From the cell containing the given text, extract its center point as [x, y] coordinate. 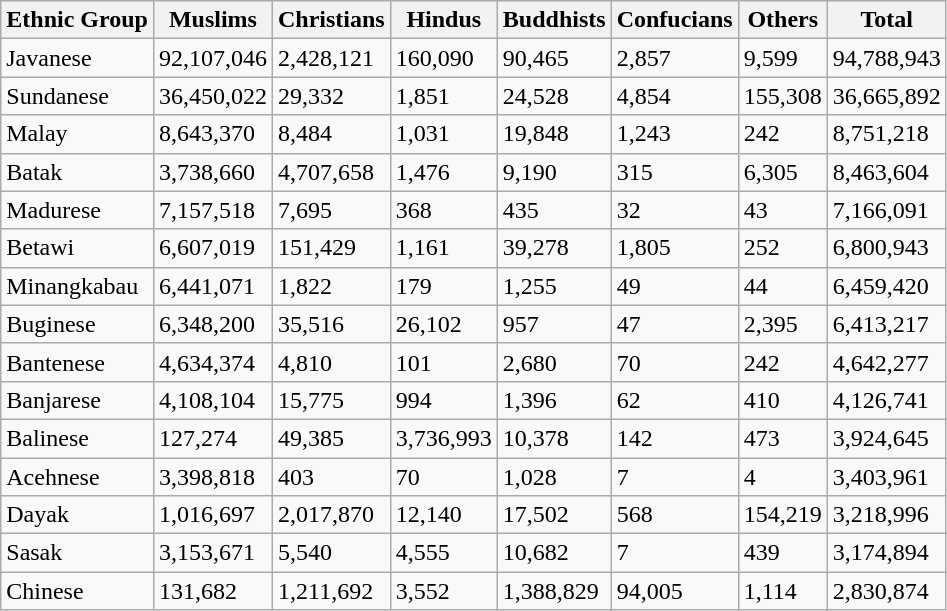
4,810 [331, 362]
9,190 [554, 172]
2,830,874 [886, 591]
1,211,692 [331, 591]
17,502 [554, 515]
7,695 [331, 210]
47 [674, 324]
1,161 [444, 248]
957 [554, 324]
1,028 [554, 477]
142 [674, 438]
7,157,518 [212, 210]
1,016,697 [212, 515]
151,429 [331, 248]
15,775 [331, 400]
1,031 [444, 134]
127,274 [212, 438]
Bantenese [78, 362]
2,395 [782, 324]
6,413,217 [886, 324]
2,680 [554, 362]
4,854 [674, 96]
12,140 [444, 515]
Acehnese [78, 477]
1,851 [444, 96]
160,090 [444, 58]
4,555 [444, 553]
44 [782, 286]
1,822 [331, 286]
3,174,894 [886, 553]
Confucians [674, 20]
439 [782, 553]
26,102 [444, 324]
4,634,374 [212, 362]
3,552 [444, 591]
10,682 [554, 553]
94,005 [674, 591]
Sasak [78, 553]
Dayak [78, 515]
9,599 [782, 58]
8,643,370 [212, 134]
36,665,892 [886, 96]
1,396 [554, 400]
Chinese [78, 591]
1,476 [444, 172]
179 [444, 286]
4,642,277 [886, 362]
Batak [78, 172]
8,751,218 [886, 134]
6,607,019 [212, 248]
8,484 [331, 134]
3,218,996 [886, 515]
Madurese [78, 210]
568 [674, 515]
Betawi [78, 248]
1,805 [674, 248]
6,459,420 [886, 286]
6,800,943 [886, 248]
10,378 [554, 438]
1,388,829 [554, 591]
43 [782, 210]
252 [782, 248]
3,738,660 [212, 172]
Christians [331, 20]
94,788,943 [886, 58]
5,540 [331, 553]
315 [674, 172]
1,255 [554, 286]
36,450,022 [212, 96]
32 [674, 210]
3,153,671 [212, 553]
4,108,104 [212, 400]
403 [331, 477]
3,736,993 [444, 438]
7,166,091 [886, 210]
3,924,645 [886, 438]
8,463,604 [886, 172]
Hindus [444, 20]
2,857 [674, 58]
994 [444, 400]
1,243 [674, 134]
Sundanese [78, 96]
Buddhists [554, 20]
35,516 [331, 324]
2,017,870 [331, 515]
49 [674, 286]
435 [554, 210]
29,332 [331, 96]
368 [444, 210]
90,465 [554, 58]
6,305 [782, 172]
4,126,741 [886, 400]
410 [782, 400]
473 [782, 438]
2,428,121 [331, 58]
3,398,818 [212, 477]
24,528 [554, 96]
Malay [78, 134]
62 [674, 400]
Others [782, 20]
Javanese [78, 58]
Minangkabau [78, 286]
39,278 [554, 248]
Ethnic Group [78, 20]
155,308 [782, 96]
49,385 [331, 438]
Buginese [78, 324]
6,441,071 [212, 286]
Banjarese [78, 400]
6,348,200 [212, 324]
4,707,658 [331, 172]
154,219 [782, 515]
Muslims [212, 20]
Balinese [78, 438]
101 [444, 362]
131,682 [212, 591]
4 [782, 477]
Total [886, 20]
1,114 [782, 591]
19,848 [554, 134]
92,107,046 [212, 58]
3,403,961 [886, 477]
